Find where the given text appears and provide that cell's center as [x, y] coordinate. 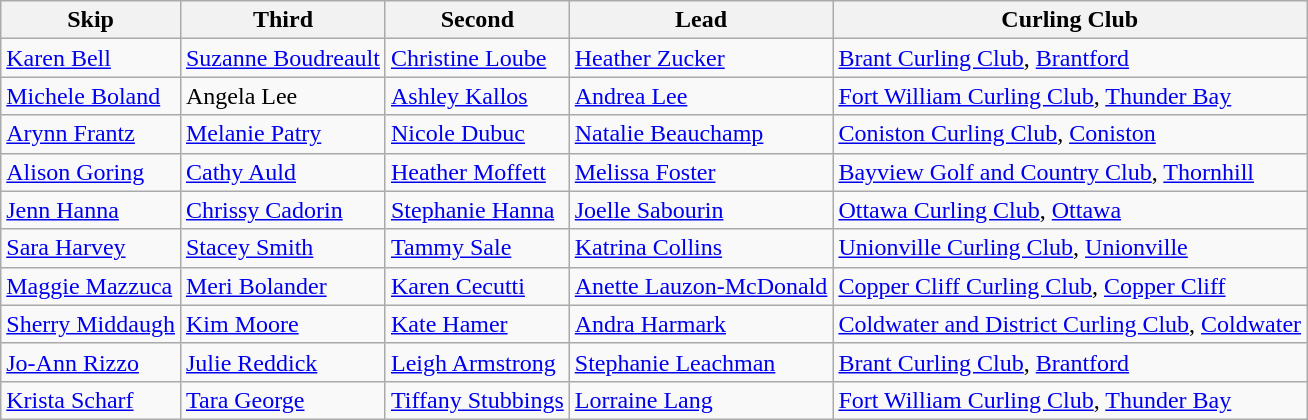
Andra Harmark [701, 324]
Ottawa Curling Club, Ottawa [1070, 210]
Tara George [282, 400]
Tammy Sale [477, 248]
Krista Scharf [91, 400]
Coniston Curling Club, Coniston [1070, 134]
Sara Harvey [91, 248]
Kate Hamer [477, 324]
Kim Moore [282, 324]
Suzanne Boudreault [282, 58]
Anette Lauzon-McDonald [701, 286]
Angela Lee [282, 96]
Chrissy Cadorin [282, 210]
Nicole Dubuc [477, 134]
Stephanie Hanna [477, 210]
Karen Cecutti [477, 286]
Melissa Foster [701, 172]
Second [477, 20]
Bayview Golf and Country Club, Thornhill [1070, 172]
Andrea Lee [701, 96]
Christine Loube [477, 58]
Arynn Frantz [91, 134]
Jenn Hanna [91, 210]
Lorraine Lang [701, 400]
Jo-Ann Rizzo [91, 362]
Joelle Sabourin [701, 210]
Coldwater and District Curling Club, Coldwater [1070, 324]
Karen Bell [91, 58]
Julie Reddick [282, 362]
Lead [701, 20]
Cathy Auld [282, 172]
Natalie Beauchamp [701, 134]
Skip [91, 20]
Michele Boland [91, 96]
Tiffany Stubbings [477, 400]
Stephanie Leachman [701, 362]
Alison Goring [91, 172]
Copper Cliff Curling Club, Copper Cliff [1070, 286]
Leigh Armstrong [477, 362]
Katrina Collins [701, 248]
Curling Club [1070, 20]
Stacey Smith [282, 248]
Sherry Middaugh [91, 324]
Third [282, 20]
Melanie Patry [282, 134]
Meri Bolander [282, 286]
Maggie Mazzuca [91, 286]
Ashley Kallos [477, 96]
Heather Zucker [701, 58]
Unionville Curling Club, Unionville [1070, 248]
Heather Moffett [477, 172]
